For the text-containing cell, return its midpoint in (x, y) coordinate format. 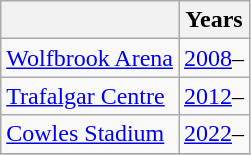
Years (214, 20)
2012– (214, 96)
2008– (214, 58)
2022– (214, 134)
Cowles Stadium (90, 134)
Trafalgar Centre (90, 96)
Wolfbrook Arena (90, 58)
